Identify which cell holds the provided text, then report its (x, y) central coordinate. 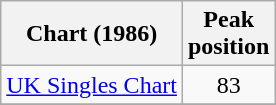
83 (228, 85)
UK Singles Chart (92, 85)
Chart (1986) (92, 34)
Peakposition (228, 34)
